Provide the (X, Y) coordinate of the cell's center where the given text is located.  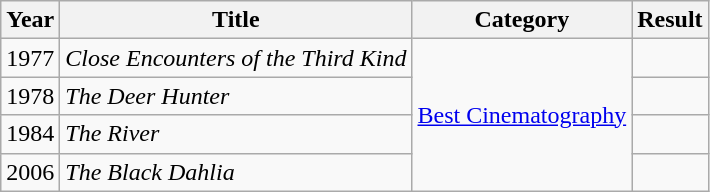
The River (236, 134)
Category (522, 20)
Result (670, 20)
2006 (30, 172)
Title (236, 20)
1984 (30, 134)
Close Encounters of the Third Kind (236, 58)
Year (30, 20)
Best Cinematography (522, 115)
1978 (30, 96)
1977 (30, 58)
The Black Dahlia (236, 172)
The Deer Hunter (236, 96)
